Determine the [x, y] coordinate at the center of the cell enclosing the given text.  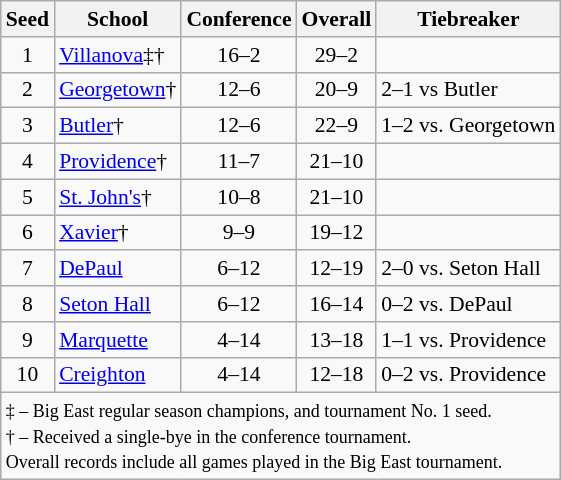
9 [28, 340]
1 [28, 55]
11–7 [238, 162]
8 [28, 304]
10 [28, 375]
0–2 vs. DePaul [468, 304]
Marquette [118, 340]
0–2 vs. Providence [468, 375]
2–0 vs. Seton Hall [468, 269]
Georgetown† [118, 90]
1–2 vs. Georgetown [468, 126]
Overall [337, 19]
29–2 [337, 55]
School [118, 19]
5 [28, 197]
Butler† [118, 126]
DePaul [118, 269]
St. John's† [118, 197]
9–9 [238, 233]
16–2 [238, 55]
Creighton [118, 375]
Tiebreaker [468, 19]
Seed [28, 19]
19–12 [337, 233]
13–18 [337, 340]
Conference [238, 19]
Villanova‡† [118, 55]
2–1 vs Butler [468, 90]
22–9 [337, 126]
2 [28, 90]
3 [28, 126]
12–18 [337, 375]
Providence† [118, 162]
Seton Hall [118, 304]
Xavier† [118, 233]
16–14 [337, 304]
4 [28, 162]
10–8 [238, 197]
20–9 [337, 90]
7 [28, 269]
1–1 vs. Providence [468, 340]
12–19 [337, 269]
6 [28, 233]
